Scan for the cell matching the given text and deliver its (x, y) coordinate at center. 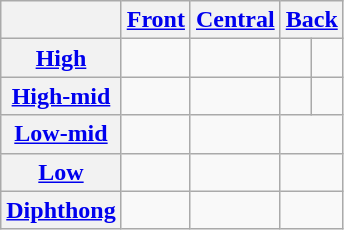
High-mid (61, 96)
Low-mid (61, 134)
Low (61, 172)
High (61, 58)
Back (312, 20)
Central (235, 20)
Front (156, 20)
Diphthong (61, 210)
